Detect which cell encompasses the target text, then output its [x, y] center coordinate. 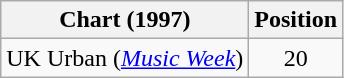
UK Urban (Music Week) [125, 58]
20 [296, 58]
Chart (1997) [125, 20]
Position [296, 20]
